Identify which cell holds the provided text, then report its (X, Y) central coordinate. 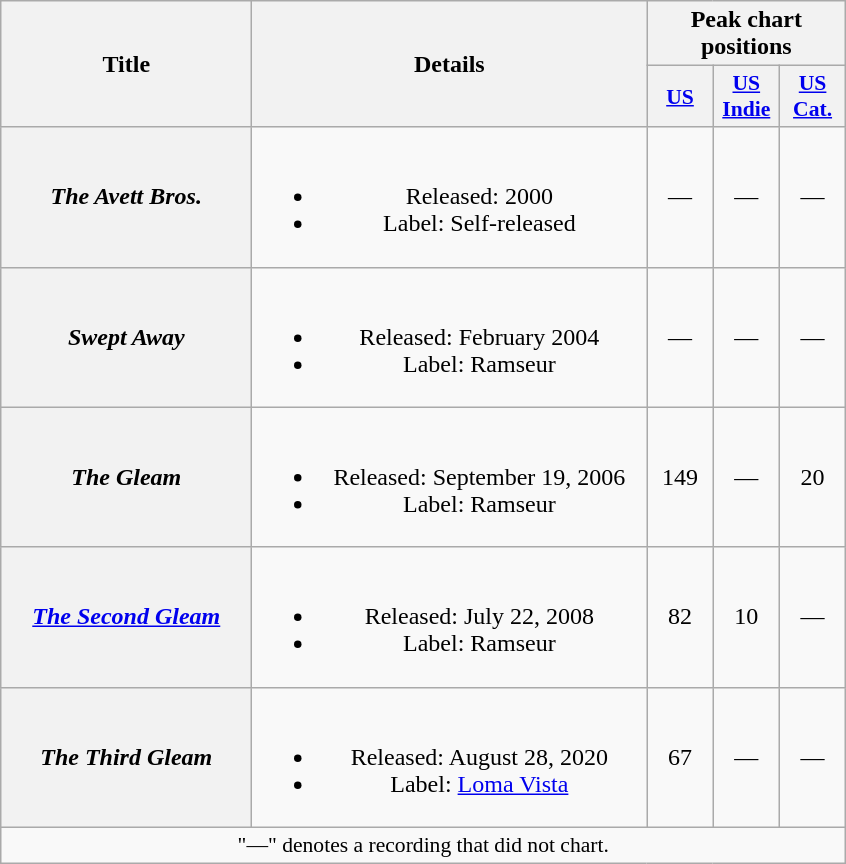
67 (680, 757)
Title (126, 64)
The Second Gleam (126, 617)
USCat. (812, 96)
Details (450, 64)
The Avett Bros. (126, 197)
Released: August 28, 2020Label: Loma Vista (450, 757)
The Gleam (126, 477)
Swept Away (126, 337)
US (680, 96)
Peak chart positions (746, 34)
Released: 2000Label: Self-released (450, 197)
Released: July 22, 2008Label: Ramseur (450, 617)
Released: September 19, 2006Label: Ramseur (450, 477)
"—" denotes a recording that did not chart. (424, 845)
The Third Gleam (126, 757)
82 (680, 617)
USIndie (746, 96)
149 (680, 477)
20 (812, 477)
10 (746, 617)
Released: February 2004Label: Ramseur (450, 337)
